Scan for the cell matching the given text and deliver its [X, Y] coordinate at center. 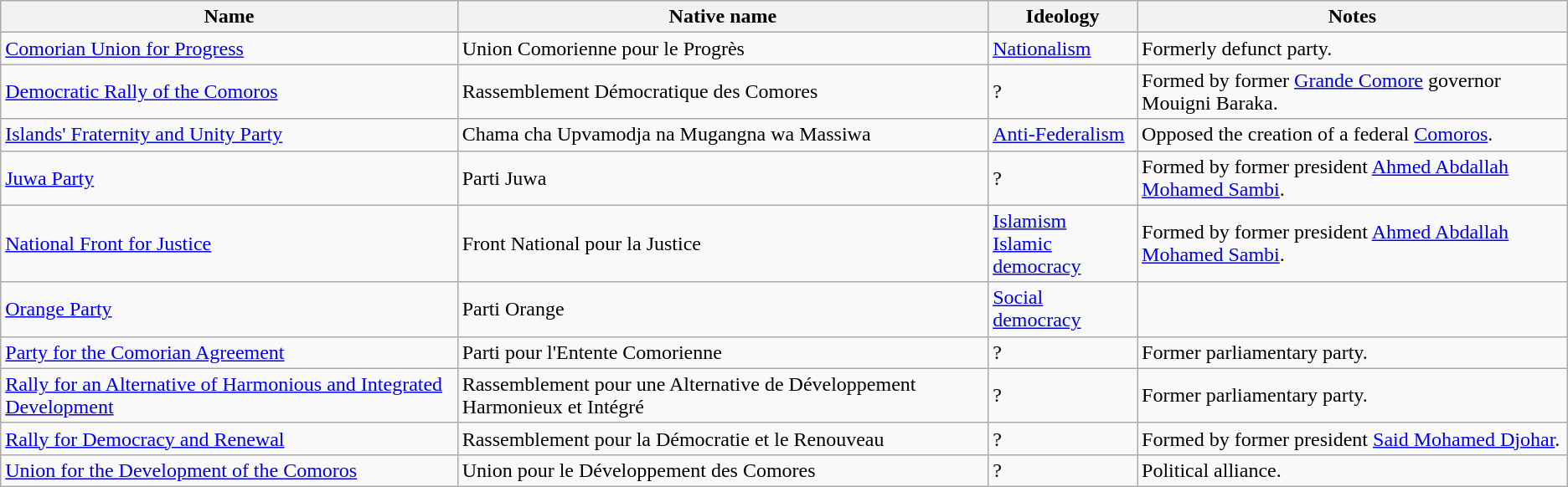
Nationalism [1063, 49]
Party for the Comorian Agreement [230, 352]
Islands' Fraternity and Unity Party [230, 135]
Juwa Party [230, 177]
Rassemblement pour la Démocratie et le Renouveau [722, 438]
Chama cha Upvamodja na Mugangna wa Massiwa [722, 135]
Formed by former president Said Mohamed Djohar. [1353, 438]
Anti-Federalism [1063, 135]
Political alliance. [1353, 470]
Formerly defunct party. [1353, 49]
Social democracy [1063, 310]
Rally for Democracy and Renewal [230, 438]
Parti pour l'Entente Comorienne [722, 352]
Formed by former Grande Comore governor Mouigni Baraka. [1353, 92]
Name [230, 17]
Union for the Development of the Comoros [230, 470]
Union pour le Développement des Comores [722, 470]
Parti Orange [722, 310]
Ideology [1063, 17]
IslamismIslamic democracy [1063, 243]
Rassemblement pour une Alternative de Développement Harmonieux et Intégré [722, 395]
Parti Juwa [722, 177]
Front National pour la Justice [722, 243]
Orange Party [230, 310]
Rally for an Alternative of Harmonious and Integrated Development [230, 395]
National Front for Justice [230, 243]
Opposed the creation of a federal Comoros. [1353, 135]
Democratic Rally of the Comoros [230, 92]
Comorian Union for Progress [230, 49]
Union Comorienne pour le Progrès [722, 49]
Notes [1353, 17]
Native name [722, 17]
Rassemblement Démocratique des Comores [722, 92]
